Extract the (x, y) coordinate from the center of the cell holding the provided text.  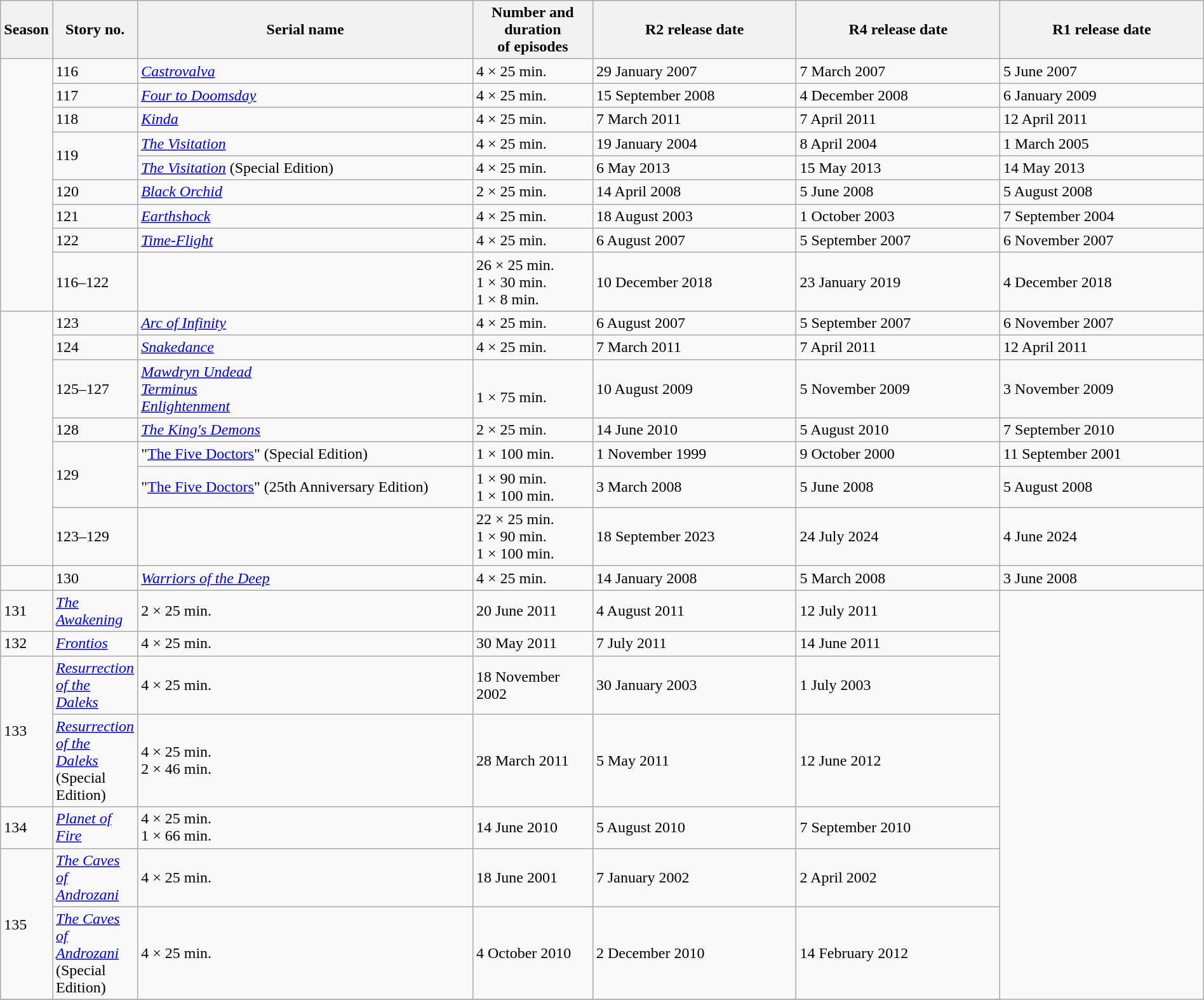
118 (95, 119)
6 January 2009 (1102, 95)
29 January 2007 (695, 71)
4 × 25 min.2 × 46 min. (305, 760)
132 (27, 644)
116–122 (95, 281)
The Caves of Androzani (Special Edition) (95, 953)
131 (27, 611)
"The Five Doctors" (25th Anniversary Edition) (305, 487)
Serial name (305, 30)
135 (27, 924)
Story no. (95, 30)
Kinda (305, 119)
11 September 2001 (1102, 454)
122 (95, 240)
133 (27, 731)
121 (95, 216)
120 (95, 192)
R2 release date (695, 30)
30 January 2003 (695, 685)
3 June 2008 (1102, 578)
3 November 2009 (1102, 389)
18 August 2003 (695, 216)
12 July 2011 (898, 611)
12 June 2012 (898, 760)
Time-Flight (305, 240)
"The Five Doctors" (Special Edition) (305, 454)
22 × 25 min.1 × 90 min.1 × 100 min. (532, 537)
The Caves of Androzani (95, 877)
14 April 2008 (695, 192)
30 May 2011 (532, 644)
6 May 2013 (695, 168)
14 May 2013 (1102, 168)
123 (95, 323)
2 December 2010 (695, 953)
5 May 2011 (695, 760)
Mawdryn UndeadTerminusEnlightenment (305, 389)
7 January 2002 (695, 877)
134 (27, 827)
128 (95, 430)
1 × 75 min. (532, 389)
4 October 2010 (532, 953)
15 September 2008 (695, 95)
1 March 2005 (1102, 144)
20 June 2011 (532, 611)
10 December 2018 (695, 281)
19 January 2004 (695, 144)
3 March 2008 (695, 487)
14 June 2011 (898, 644)
23 January 2019 (898, 281)
4 December 2008 (898, 95)
Arc of Infinity (305, 323)
Castrovalva (305, 71)
Snakedance (305, 347)
R1 release date (1102, 30)
26 × 25 min.1 × 30 min.1 × 8 min. (532, 281)
14 February 2012 (898, 953)
14 January 2008 (695, 578)
Resurrection of the Daleks (Special Edition) (95, 760)
4 December 2018 (1102, 281)
1 November 1999 (695, 454)
4 June 2024 (1102, 537)
123–129 (95, 537)
The Visitation (305, 144)
Season (27, 30)
The Visitation (Special Edition) (305, 168)
Four to Doomsday (305, 95)
5 November 2009 (898, 389)
119 (95, 156)
18 September 2023 (695, 537)
7 July 2011 (695, 644)
Black Orchid (305, 192)
130 (95, 578)
Warriors of the Deep (305, 578)
The King's Demons (305, 430)
18 November 2002 (532, 685)
Earthshock (305, 216)
116 (95, 71)
129 (95, 475)
5 June 2007 (1102, 71)
1 × 100 min. (532, 454)
R4 release date (898, 30)
15 May 2013 (898, 168)
Resurrection of the Daleks (95, 685)
The Awakening (95, 611)
28 March 2011 (532, 760)
8 April 2004 (898, 144)
7 March 2007 (898, 71)
125–127 (95, 389)
1 July 2003 (898, 685)
18 June 2001 (532, 877)
Frontios (95, 644)
24 July 2024 (898, 537)
10 August 2009 (695, 389)
124 (95, 347)
Planet of Fire (95, 827)
9 October 2000 (898, 454)
4 × 25 min.1 × 66 min. (305, 827)
117 (95, 95)
2 April 2002 (898, 877)
1 × 90 min.1 × 100 min. (532, 487)
1 October 2003 (898, 216)
5 March 2008 (898, 578)
Number and durationof episodes (532, 30)
7 September 2004 (1102, 216)
4 August 2011 (695, 611)
